Extract the [x, y] coordinate from the center of the cell holding the provided text.  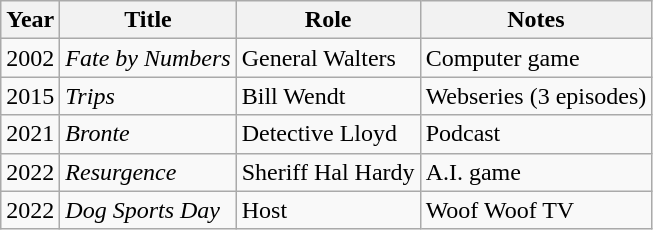
Webseries (3 episodes) [536, 96]
Fate by Numbers [148, 58]
Dog Sports Day [148, 210]
2021 [30, 134]
Bill Wendt [328, 96]
2002 [30, 58]
Role [328, 20]
Notes [536, 20]
Title [148, 20]
2015 [30, 96]
Bronte [148, 134]
Woof Woof TV [536, 210]
A.I. game [536, 172]
Computer game [536, 58]
Host [328, 210]
Podcast [536, 134]
Year [30, 20]
General Walters [328, 58]
Detective Lloyd [328, 134]
Resurgence [148, 172]
Sheriff Hal Hardy [328, 172]
Trips [148, 96]
